Identify which cell holds the provided text, then report its [X, Y] central coordinate. 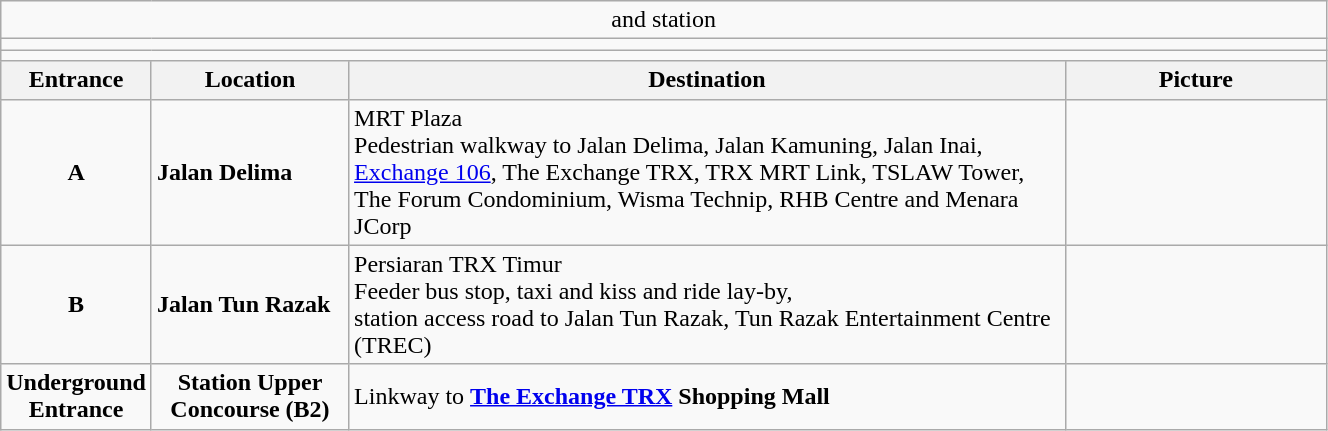
Persiaran TRX TimurFeeder bus stop, taxi and kiss and ride lay-by, station access road to Jalan Tun Razak, Tun Razak Entertainment Centre (TREC) [708, 304]
Linkway to The Exchange TRX Shopping Mall [708, 396]
Location [250, 80]
Underground Entrance [76, 396]
Picture [1196, 80]
A [76, 172]
B [76, 304]
Jalan Delima [250, 172]
Destination [708, 80]
and station [664, 20]
Entrance [76, 80]
Station Upper Concourse (B2) [250, 396]
Jalan Tun Razak [250, 304]
